Return the (x, y) coordinate for the center point of the cell that contains the specified text.  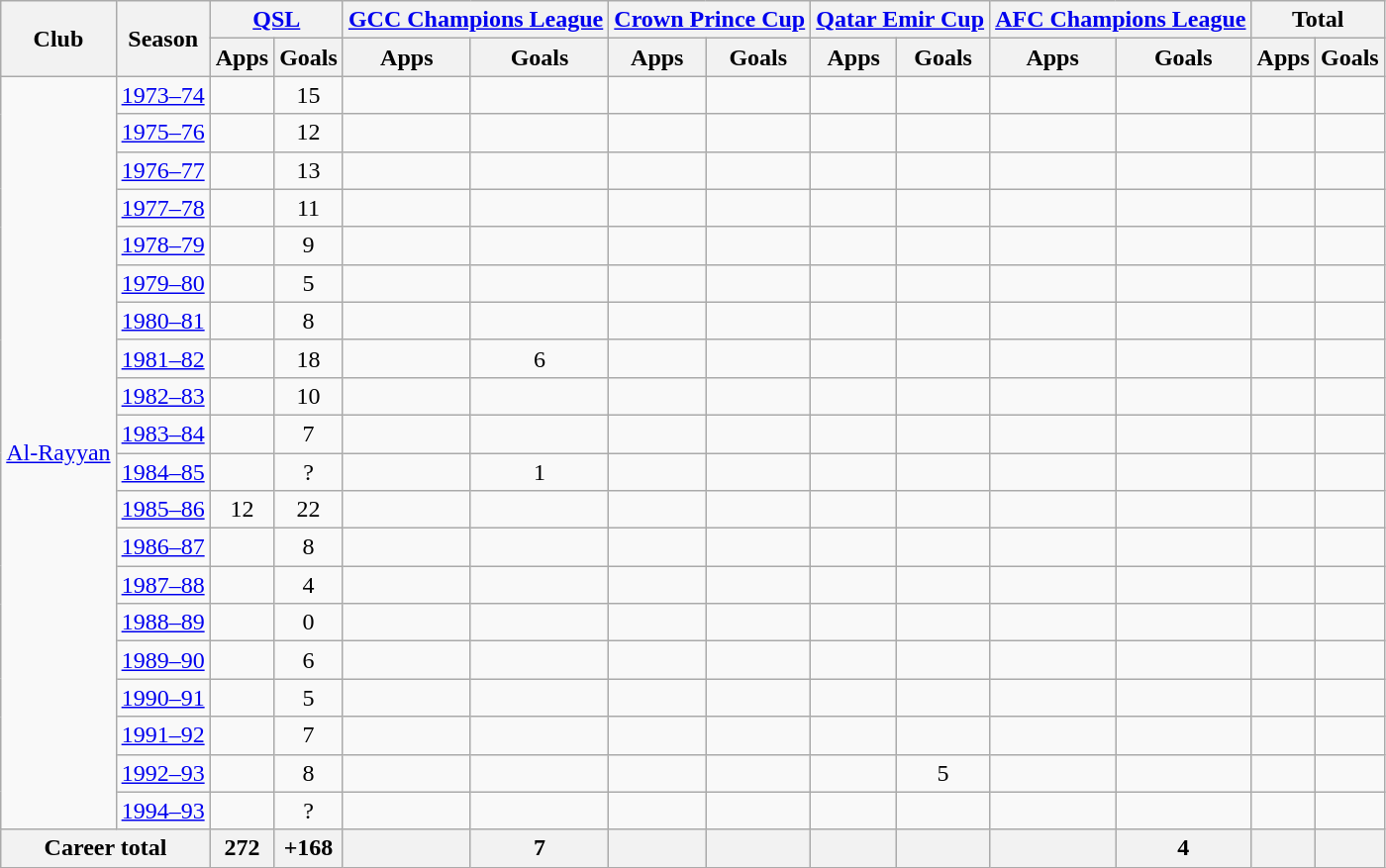
Crown Prince Cup (710, 20)
Season (162, 39)
Qatar Emir Cup (901, 20)
1981–82 (162, 358)
Career total (105, 848)
1994–93 (162, 811)
1976–77 (162, 170)
+168 (309, 848)
Total (1318, 20)
9 (309, 245)
1984–85 (162, 472)
1 (540, 472)
GCC Champions League (475, 20)
1977–78 (162, 208)
1989–90 (162, 660)
Club (58, 39)
1978–79 (162, 245)
1983–84 (162, 434)
13 (309, 170)
1988–89 (162, 623)
AFC Champions League (1121, 20)
Al-Rayyan (58, 453)
15 (309, 95)
18 (309, 358)
11 (309, 208)
272 (242, 848)
QSL (276, 20)
1990–91 (162, 698)
1992–93 (162, 773)
22 (309, 510)
1980–81 (162, 321)
1979–80 (162, 283)
1987–88 (162, 585)
1982–83 (162, 396)
10 (309, 396)
1991–92 (162, 735)
1975–76 (162, 133)
1973–74 (162, 95)
0 (309, 623)
1986–87 (162, 547)
1985–86 (162, 510)
